Identify which cell holds the provided text, then report its (X, Y) central coordinate. 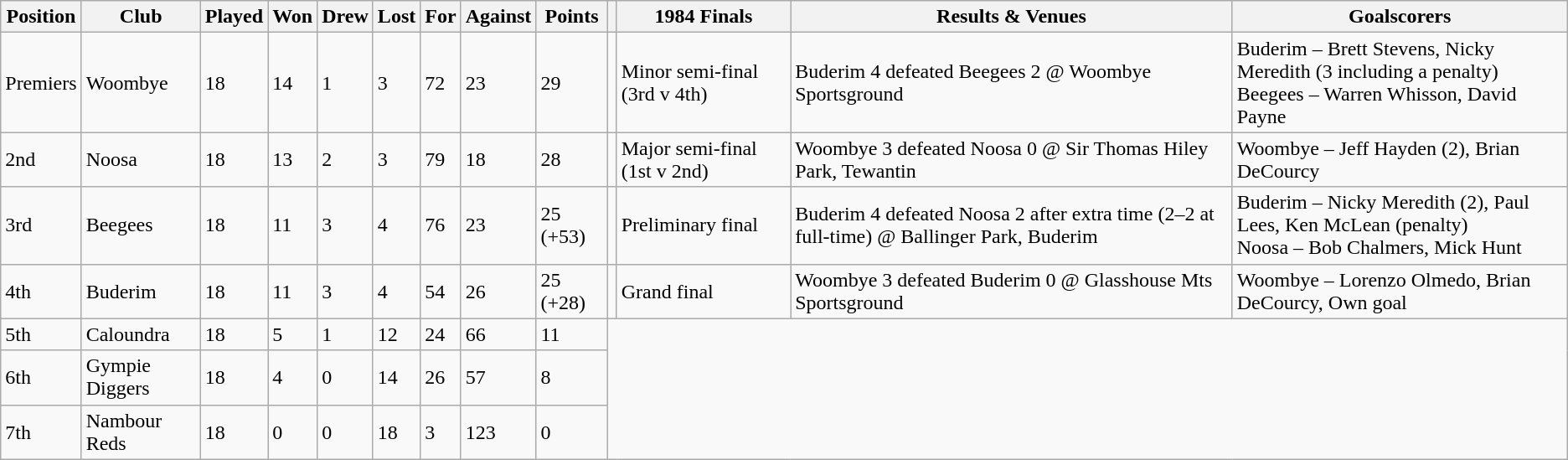
1984 Finals (704, 17)
6th (41, 377)
Buderim – Brett Stevens, Nicky Meredith (3 including a penalty)Beegees – Warren Whisson, David Payne (1400, 82)
Beegees (141, 225)
8 (571, 377)
Woombye 3 defeated Noosa 0 @ Sir Thomas Hiley Park, Tewantin (1012, 159)
29 (571, 82)
Played (234, 17)
24 (441, 334)
2nd (41, 159)
Woombye – Jeff Hayden (2), Brian DeCourcy (1400, 159)
Minor semi-final (3rd v 4th) (704, 82)
Gympie Diggers (141, 377)
13 (293, 159)
Against (498, 17)
4th (41, 292)
For (441, 17)
Lost (396, 17)
72 (441, 82)
Woombye 3 defeated Buderim 0 @ Glasshouse Mts Sportsground (1012, 292)
Preliminary final (704, 225)
Drew (345, 17)
76 (441, 225)
Major semi-final (1st v 2nd) (704, 159)
Woombye (141, 82)
Results & Venues (1012, 17)
3rd (41, 225)
5 (293, 334)
Noosa (141, 159)
54 (441, 292)
2 (345, 159)
66 (498, 334)
Premiers (41, 82)
123 (498, 432)
79 (441, 159)
Grand final (704, 292)
Won (293, 17)
57 (498, 377)
25 (+28) (571, 292)
Position (41, 17)
Points (571, 17)
25 (+53) (571, 225)
Buderim 4 defeated Noosa 2 after extra time (2–2 at full-time) @ Ballinger Park, Buderim (1012, 225)
7th (41, 432)
Club (141, 17)
Caloundra (141, 334)
Woombye – Lorenzo Olmedo, Brian DeCourcy, Own goal (1400, 292)
Nambour Reds (141, 432)
Goalscorers (1400, 17)
Buderim (141, 292)
Buderim 4 defeated Beegees 2 @ Woombye Sportsground (1012, 82)
12 (396, 334)
5th (41, 334)
Buderim – Nicky Meredith (2), Paul Lees, Ken McLean (penalty)Noosa – Bob Chalmers, Mick Hunt (1400, 225)
28 (571, 159)
